Output the [x, y] coordinate of the center of the cell containing the given text.  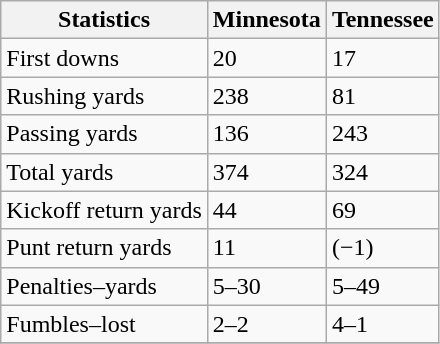
69 [382, 210]
Total yards [104, 172]
11 [266, 248]
Penalties–yards [104, 286]
324 [382, 172]
Minnesota [266, 20]
Punt return yards [104, 248]
238 [266, 96]
Tennessee [382, 20]
Statistics [104, 20]
243 [382, 134]
5–49 [382, 286]
20 [266, 58]
17 [382, 58]
Rushing yards [104, 96]
44 [266, 210]
2–2 [266, 324]
81 [382, 96]
374 [266, 172]
Fumbles–lost [104, 324]
4–1 [382, 324]
5–30 [266, 286]
Passing yards [104, 134]
First downs [104, 58]
Kickoff return yards [104, 210]
(−1) [382, 248]
136 [266, 134]
